Pinpoint the cell where the given text exists, returning its (X, Y) midpoint coordinate. 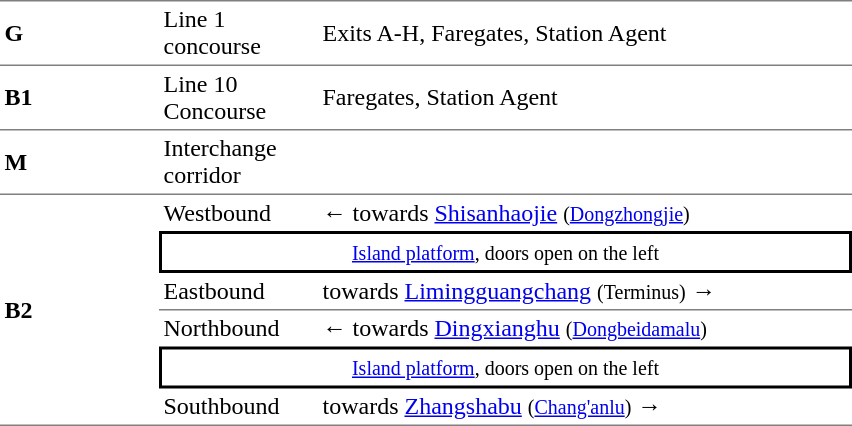
← towards Shisanhaojie (Dongzhongjie) (585, 213)
towards Limingguangchang (Terminus) → (585, 292)
B1 (80, 98)
Line 1 concourse (238, 33)
B2 (80, 310)
G (80, 33)
Eastbound (238, 292)
Interchange corridor (238, 162)
← towards Dingxianghu (Dongbeidamalu) (585, 328)
Southbound (238, 407)
Northbound (238, 328)
towards Zhangshabu (Chang'anlu) → (585, 407)
Westbound (238, 213)
Exits A-H, Faregates, Station Agent (585, 33)
Line 10 Concourse (238, 98)
Faregates, Station Agent (585, 98)
M (80, 162)
